Locate the cell with the specified text and output its [X, Y] center coordinate. 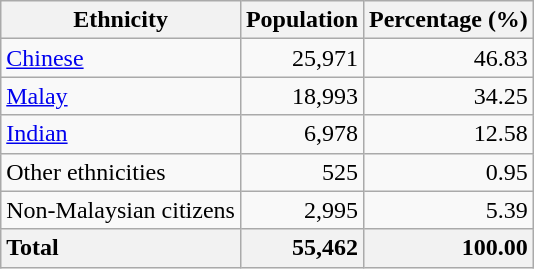
55,462 [302, 248]
12.58 [449, 134]
25,971 [302, 58]
Non-Malaysian citizens [121, 210]
525 [302, 172]
Indian [121, 134]
Percentage (%) [449, 20]
6,978 [302, 134]
Chinese [121, 58]
46.83 [449, 58]
Other ethnicities [121, 172]
Malay [121, 96]
Population [302, 20]
34.25 [449, 96]
100.00 [449, 248]
5.39 [449, 210]
Ethnicity [121, 20]
18,993 [302, 96]
0.95 [449, 172]
2,995 [302, 210]
Total [121, 248]
